Detect which cell encompasses the target text, then output its (X, Y) center coordinate. 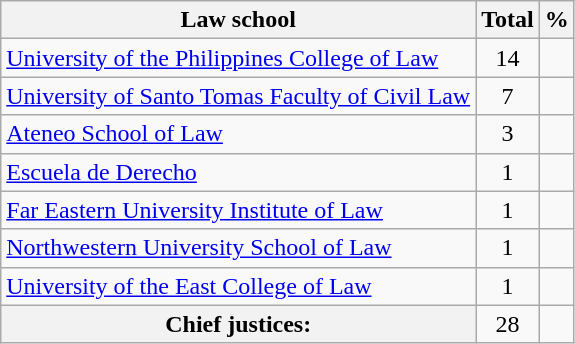
University of Santo Tomas Faculty of Civil Law (238, 96)
University of the Philippines College of Law (238, 58)
Total (508, 20)
Far Eastern University Institute of Law (238, 210)
University of the East College of Law (238, 286)
Escuela de Derecho (238, 172)
Northwestern University School of Law (238, 248)
Chief justices: (238, 324)
Ateneo School of Law (238, 134)
% (556, 20)
7 (508, 96)
3 (508, 134)
Law school (238, 20)
14 (508, 58)
28 (508, 324)
